Identify which cell holds the provided text, then report its [x, y] central coordinate. 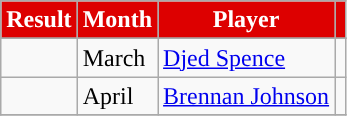
Month [117, 20]
March [117, 58]
Result [39, 20]
Brennan Johnson [246, 96]
Player [246, 20]
Djed Spence [246, 58]
April [117, 96]
